Scan for the cell matching the given text and deliver its [x, y] coordinate at center. 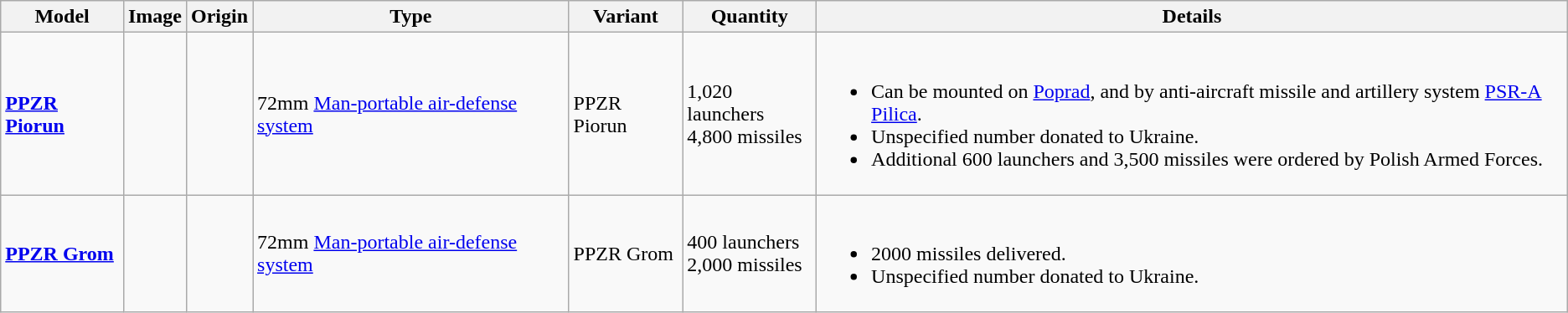
Details [1193, 17]
Image [154, 17]
Model [62, 17]
Variant [626, 17]
1,020 launchers4,800 missiles [750, 114]
Quantity [750, 17]
Origin [219, 17]
400 launchers2,000 missiles [750, 254]
Type [410, 17]
2000 missiles delivered.Unspecified number donated to Ukraine. [1193, 254]
